From the cell containing the given text, extract its center point as [X, Y] coordinate. 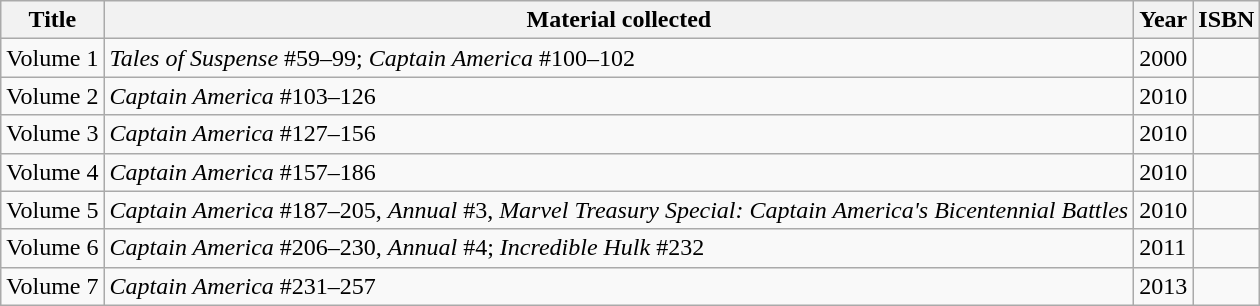
Volume 3 [52, 134]
Captain America #206–230, Annual #4; Incredible Hulk #232 [619, 248]
Captain America #157–186 [619, 172]
Year [1164, 20]
Tales of Suspense #59–99; Captain America #100–102 [619, 58]
2000 [1164, 58]
Volume 5 [52, 210]
Captain America #231–257 [619, 286]
Volume 7 [52, 286]
Volume 6 [52, 248]
Material collected [619, 20]
Volume 2 [52, 96]
Captain America #187–205, Annual #3, Marvel Treasury Special: Captain America's Bicentennial Battles [619, 210]
Title [52, 20]
Captain America #103–126 [619, 96]
2013 [1164, 286]
ISBN [1226, 20]
Volume 1 [52, 58]
Captain America #127–156 [619, 134]
Volume 4 [52, 172]
2011 [1164, 248]
